Output the [X, Y] coordinate of the center of the cell containing the given text.  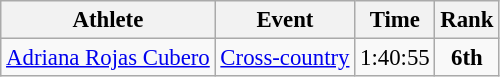
Adriana Rojas Cubero [108, 58]
Time [395, 20]
Rank [467, 20]
6th [467, 58]
Event [285, 20]
Athlete [108, 20]
1:40:55 [395, 58]
Cross-country [285, 58]
